Scan for the cell matching the given text and deliver its [X, Y] coordinate at center. 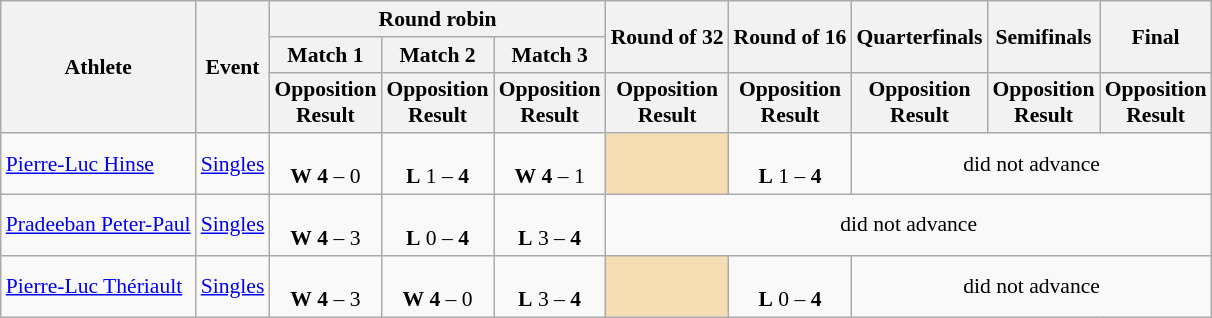
Quarterfinals [919, 36]
Event [233, 67]
Pierre-Luc Hinse [98, 164]
Pierre-Luc Thériault [98, 286]
Final [1156, 36]
Semifinals [1043, 36]
Match 3 [550, 55]
Round robin [437, 19]
Pradeeban Peter-Paul [98, 226]
Athlete [98, 67]
W 4 – 1 [550, 164]
Match 2 [437, 55]
Match 1 [325, 55]
Round of 32 [668, 36]
Round of 16 [790, 36]
